Return (x, y) of the center of cell containing provided text 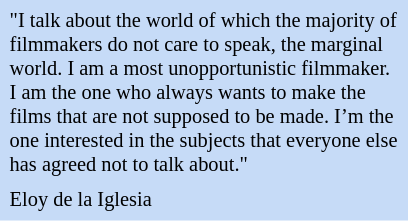
Eloy de la Iglesia (204, 200)
